For the text-containing cell, return its midpoint in (x, y) coordinate format. 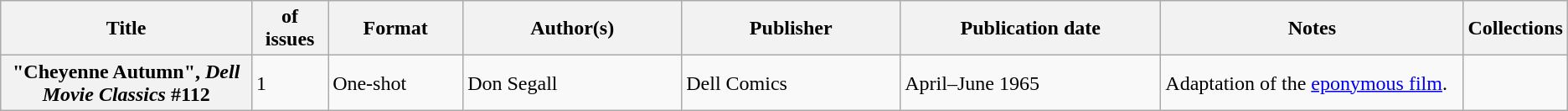
Don Segall (573, 82)
Adaptation of the eponymous film. (1312, 82)
Publication date (1030, 29)
Title (126, 29)
1 (290, 82)
Publisher (791, 29)
April–June 1965 (1030, 82)
Dell Comics (791, 82)
Format (395, 29)
of issues (290, 29)
"Cheyenne Autumn", Dell Movie Classics #112 (126, 82)
Author(s) (573, 29)
Collections (1515, 29)
One-shot (395, 82)
Notes (1312, 29)
